Pinpoint the cell where the given text exists, returning its [x, y] midpoint coordinate. 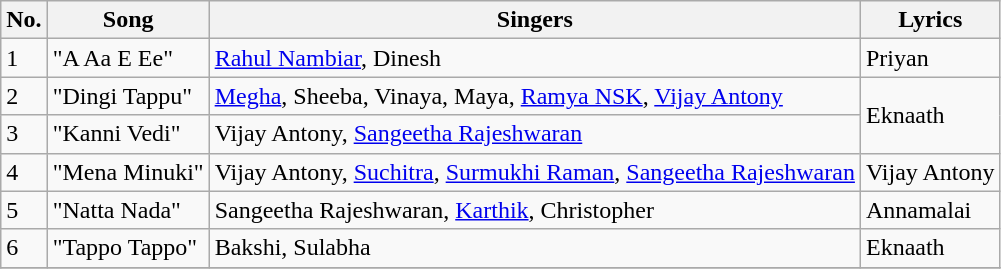
"A Aa E Ee" [128, 58]
3 [24, 134]
Annamalai [930, 210]
Priyan [930, 58]
"Natta Nada" [128, 210]
Rahul Nambiar, Dinesh [534, 58]
"Tappo Tappo" [128, 248]
Vijay Antony, Suchitra, Surmukhi Raman, Sangeetha Rajeshwaran [534, 172]
Lyrics [930, 20]
"Dingi Tappu" [128, 96]
1 [24, 58]
Sangeetha Rajeshwaran, Karthik, Christopher [534, 210]
Vijay Antony, Sangeetha Rajeshwaran [534, 134]
Megha, Sheeba, Vinaya, Maya, Ramya NSK, Vijay Antony [534, 96]
Singers [534, 20]
6 [24, 248]
2 [24, 96]
Bakshi, Sulabha [534, 248]
4 [24, 172]
5 [24, 210]
Song [128, 20]
No. [24, 20]
Vijay Antony [930, 172]
"Mena Minuki" [128, 172]
"Kanni Vedi" [128, 134]
